Return [x, y] of the center of cell containing provided text 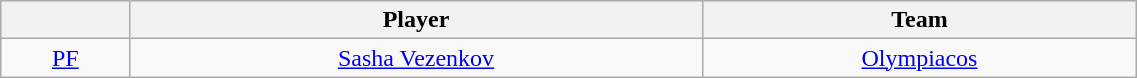
PF [66, 58]
Sasha Vezenkov [416, 58]
Olympiacos [920, 58]
Team [920, 20]
Player [416, 20]
